Find where the given text appears and provide that cell's center as (x, y) coordinate. 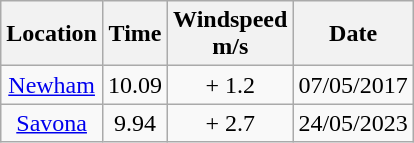
Location (52, 34)
07/05/2017 (353, 85)
+ 1.2 (230, 85)
Time (134, 34)
+ 2.7 (230, 123)
Date (353, 34)
9.94 (134, 123)
Windspeedm/s (230, 34)
Newham (52, 85)
24/05/2023 (353, 123)
Savona (52, 123)
10.09 (134, 85)
